Scan for the cell matching the given text and deliver its (X, Y) coordinate at center. 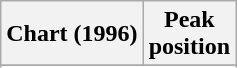
Peakposition (189, 34)
Chart (1996) (72, 34)
